Detect which cell encompasses the target text, then output its (x, y) center coordinate. 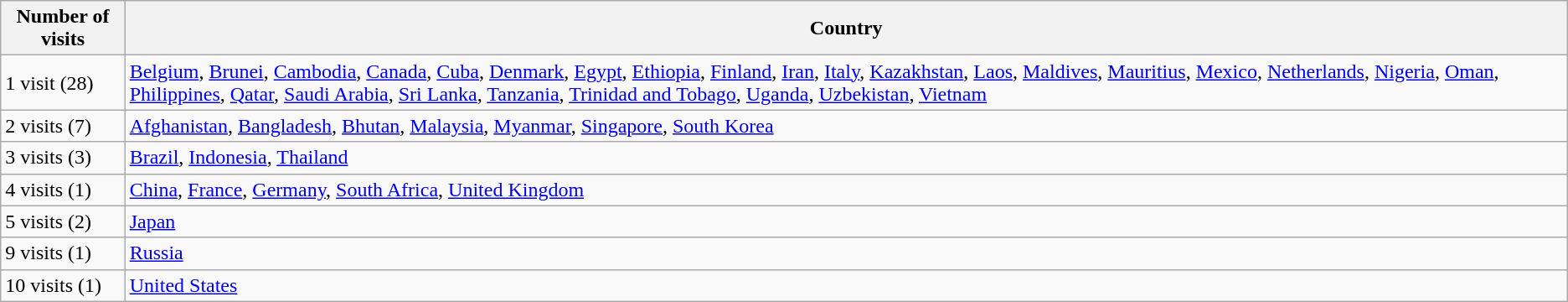
1 visit (28) (63, 82)
5 visits (2) (63, 221)
Russia (846, 253)
3 visits (3) (63, 158)
2 visits (7) (63, 126)
Afghanistan, Bangladesh, Bhutan, Malaysia, Myanmar, Singapore, South Korea (846, 126)
9 visits (1) (63, 253)
China, France, Germany, South Africa, United Kingdom (846, 190)
Number of visits (63, 29)
Japan (846, 221)
4 visits (1) (63, 190)
Country (846, 29)
United States (846, 285)
10 visits (1) (63, 285)
Brazil, Indonesia, Thailand (846, 158)
